Return (x, y) of the center of cell containing provided text 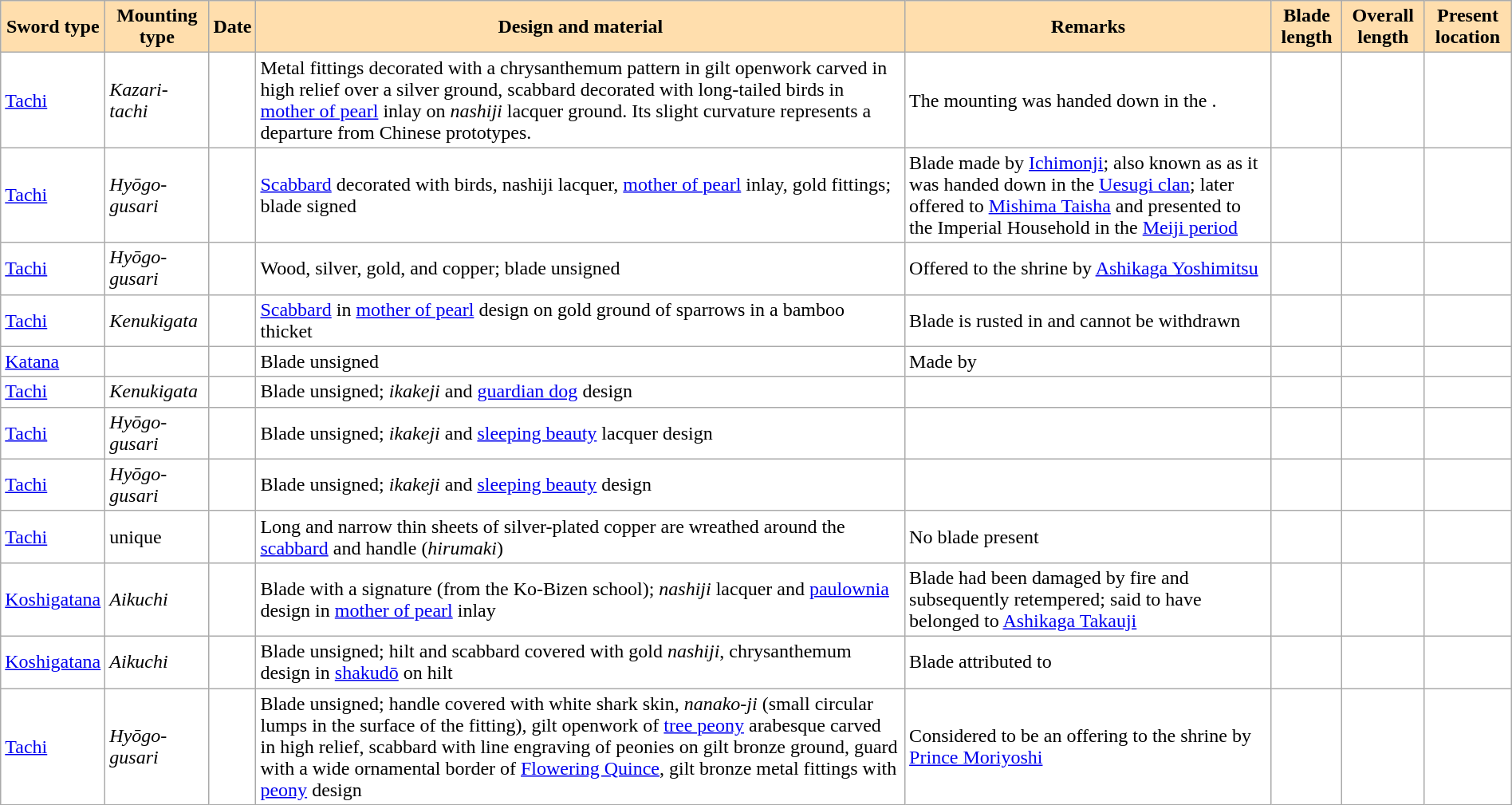
Blade attributed to (1089, 662)
Scabbard decorated with birds, nashiji lacquer, mother of pearl inlay, gold fittings; blade signed (581, 195)
Long and narrow thin sheets of silver-plated copper are wreathed around the scabbard and handle (hirumaki) (581, 536)
Date (233, 27)
Offered to the shrine by Ashikaga Yoshimitsu (1089, 268)
Scabbard in mother of pearl design on gold ground of sparrows in a bamboo thicket (581, 321)
Sword type (53, 27)
Blade length (1306, 27)
Considered to be an offering to the shrine by Prince Moriyoshi (1089, 746)
Overall length (1383, 27)
Blade unsigned (581, 361)
Blade with a signature (from the Ko-Bizen school); nashiji lacquer and paulownia design in mother of pearl inlay (581, 599)
Katana (53, 361)
Blade unsigned; ikakeji and guardian dog design (581, 392)
Present location (1468, 27)
Kazari-tachi (157, 101)
Made by (1089, 361)
Blade unsigned; ikakeji and sleeping beauty design (581, 485)
The mounting was handed down in the . (1089, 101)
Remarks (1089, 27)
Mounting type (157, 27)
Blade is rusted in and cannot be withdrawn (1089, 321)
Wood, silver, gold, and copper; blade unsigned (581, 268)
Blade unsigned; ikakeji and sleeping beauty lacquer design (581, 432)
Blade had been damaged by fire and subsequently retempered; said to have belonged to Ashikaga Takauji (1089, 599)
Blade unsigned; hilt and scabbard covered with gold nashiji, chrysanthemum design in shakudō on hilt (581, 662)
No blade present (1089, 536)
unique (157, 536)
Design and material (581, 27)
